From the cell containing the given text, extract its center point as [X, Y] coordinate. 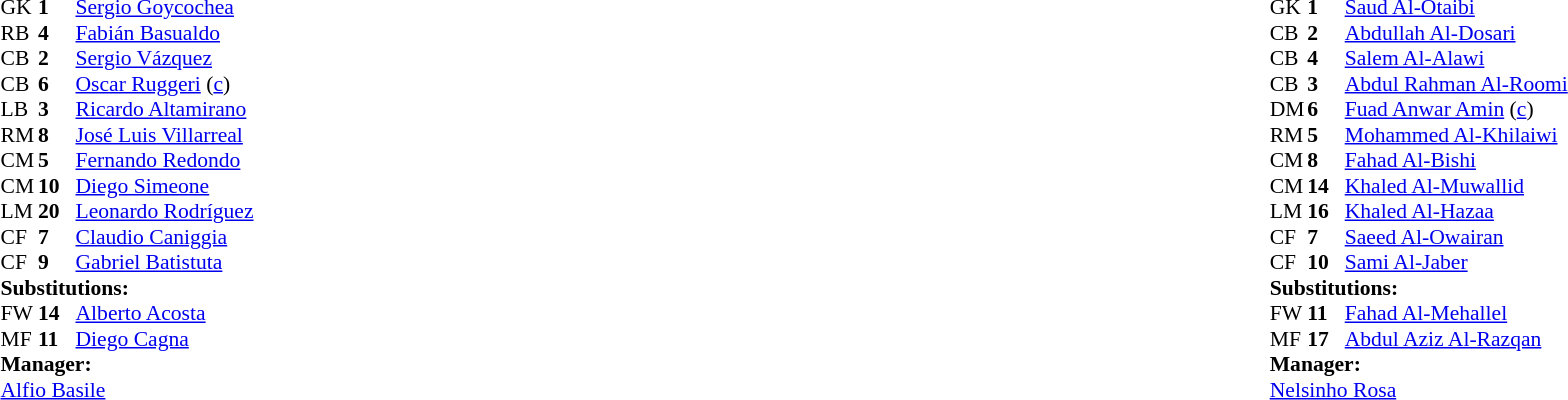
Khaled Al-Hazaa [1456, 211]
Fahad Al-Bishi [1456, 161]
LB [19, 109]
DM [1289, 109]
Fernando Redondo [165, 161]
RB [19, 33]
Alberto Acosta [165, 313]
Diego Simeone [165, 186]
Ricardo Altamirano [165, 109]
Diego Cagna [165, 339]
Khaled Al-Muwallid [1456, 186]
Saeed Al-Owairan [1456, 237]
Claudio Caniggia [165, 237]
Abdul Rahman Al-Roomi [1456, 84]
17 [1326, 339]
Salem Al-Alawi [1456, 59]
Mohammed Al-Khilaiwi [1456, 135]
Abdul Aziz Al-Razqan [1456, 339]
Fabián Basualdo [165, 33]
Sergio Vázquez [165, 59]
16 [1326, 211]
Sami Al-Jaber [1456, 263]
Leonardo Rodríguez [165, 211]
José Luis Villarreal [165, 135]
Oscar Ruggeri (c) [165, 84]
Fahad Al-Mehallel [1456, 313]
9 [57, 263]
Abdullah Al-Dosari [1456, 33]
20 [57, 211]
Fuad Anwar Amin (c) [1456, 109]
Gabriel Batistuta [165, 263]
